Scan for the cell matching the given text and deliver its (x, y) coordinate at center. 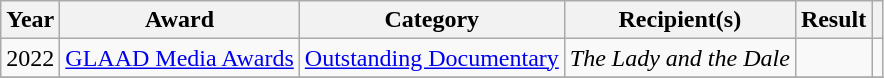
The Lady and the Dale (680, 58)
2022 (30, 58)
Result (833, 20)
Award (180, 20)
Outstanding Documentary (432, 58)
Category (432, 20)
Year (30, 20)
GLAAD Media Awards (180, 58)
Recipient(s) (680, 20)
